Locate the cell with the specified text and output its [x, y] center coordinate. 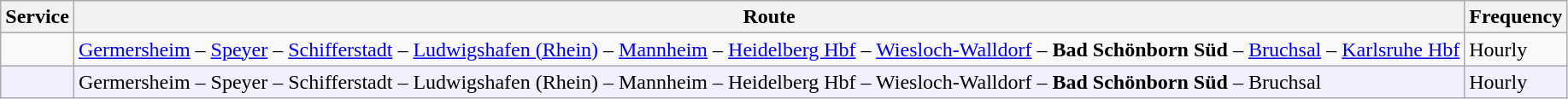
Route [769, 17]
Germersheim – Speyer – Schifferstadt – Ludwigshafen (Rhein) – Mannheim – Heidelberg Hbf – Wiesloch-Walldorf – Bad Schönborn Süd – Bruchsal [769, 82]
Service [38, 17]
Frequency [1516, 17]
